Find where the given text appears and provide that cell's center as [x, y] coordinate. 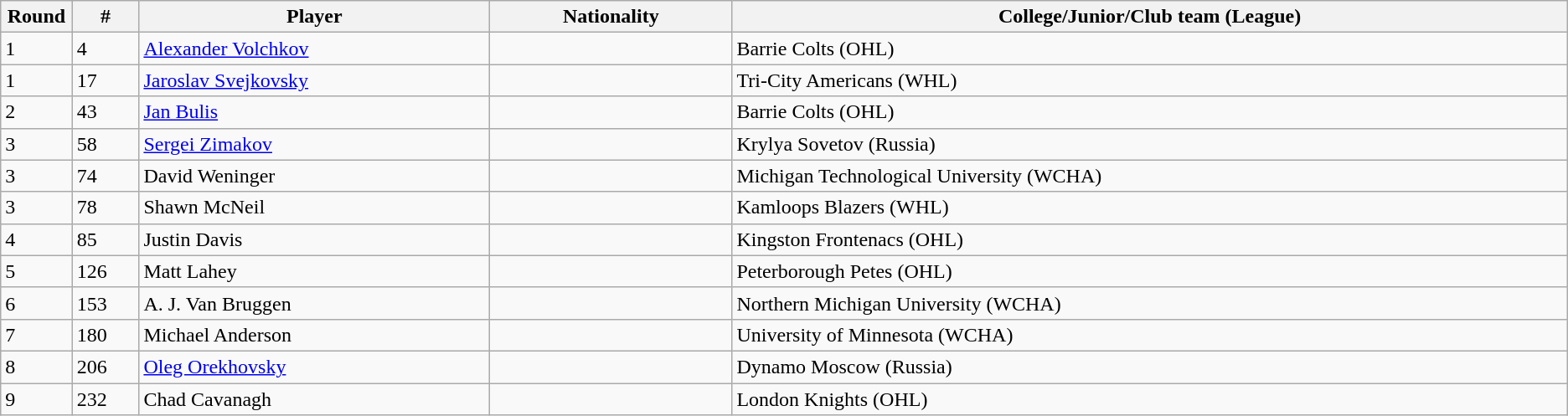
78 [106, 208]
232 [106, 399]
Sergei Zimakov [315, 144]
9 [37, 399]
Jan Bulis [315, 112]
University of Minnesota (WCHA) [1149, 335]
5 [37, 271]
Kamloops Blazers (WHL) [1149, 208]
Krylya Sovetov (Russia) [1149, 144]
58 [106, 144]
7 [37, 335]
David Weninger [315, 176]
Tri-City Americans (WHL) [1149, 80]
85 [106, 239]
Oleg Orekhovsky [315, 367]
Kingston Frontenacs (OHL) [1149, 239]
206 [106, 367]
2 [37, 112]
Michigan Technological University (WCHA) [1149, 176]
London Knights (OHL) [1149, 399]
Alexander Volchkov [315, 49]
Northern Michigan University (WCHA) [1149, 303]
Round [37, 17]
Dynamo Moscow (Russia) [1149, 367]
126 [106, 271]
180 [106, 335]
# [106, 17]
153 [106, 303]
Jaroslav Svejkovsky [315, 80]
8 [37, 367]
Nationality [611, 17]
74 [106, 176]
17 [106, 80]
6 [37, 303]
Chad Cavanagh [315, 399]
Player [315, 17]
Peterborough Petes (OHL) [1149, 271]
Matt Lahey [315, 271]
Justin Davis [315, 239]
Michael Anderson [315, 335]
43 [106, 112]
College/Junior/Club team (League) [1149, 17]
A. J. Van Bruggen [315, 303]
Shawn McNeil [315, 208]
